Scan for the cell matching the given text and deliver its [X, Y] coordinate at center. 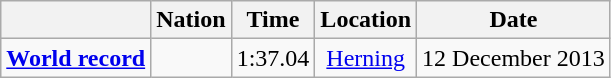
12 December 2013 [514, 58]
Date [514, 20]
World record [76, 58]
Herning [366, 58]
Location [366, 20]
Nation [191, 20]
1:37.04 [273, 58]
Time [273, 20]
